Pinpoint the cell where the given text exists, returning its [x, y] midpoint coordinate. 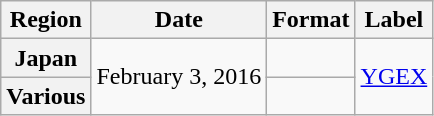
YGEX [394, 77]
Japan [46, 58]
Label [394, 20]
February 3, 2016 [179, 77]
Date [179, 20]
Various [46, 96]
Region [46, 20]
Format [311, 20]
